Identify which cell holds the provided text, then report its (X, Y) central coordinate. 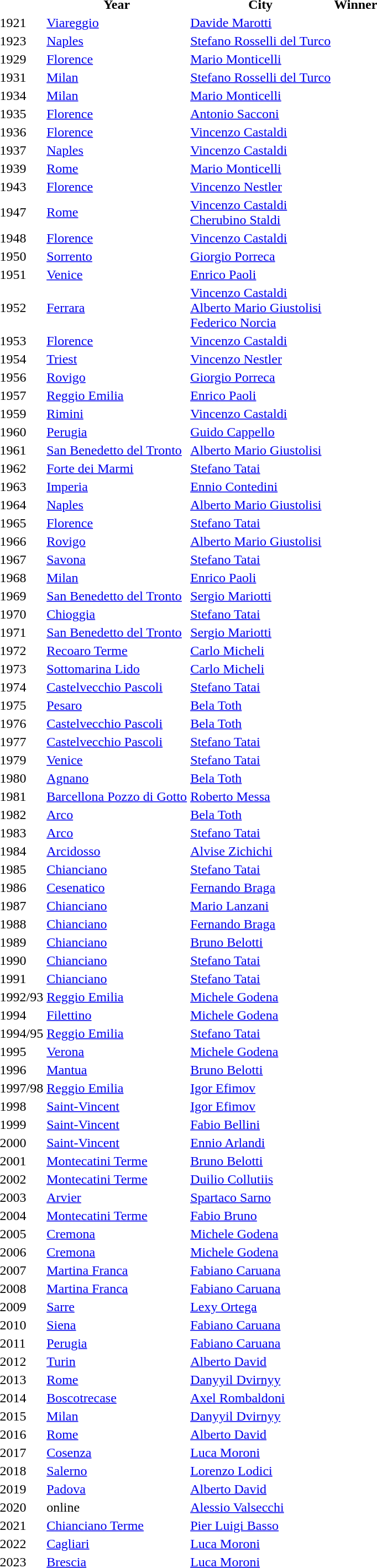
Forte dei Marmi (117, 468)
Viareggio (117, 23)
Duilio Collutiis (261, 1179)
Cagliari (117, 1544)
Axel Rombaldoni (261, 1398)
Fabio Bruno (261, 1216)
Antonio Sacconi (261, 114)
Spartaco Sarno (261, 1197)
Savona (117, 559)
Mantua (117, 1070)
Fabio Bellini (261, 1124)
Alessio Valsecchi (261, 1507)
Sorrento (117, 256)
Agnano (117, 778)
Pesaro (117, 705)
Barcellona Pozzo di Gotto (117, 796)
Turin (117, 1361)
Chioggia (117, 614)
Vincenzo Castaldi Cherubino Staldi (261, 212)
Alvise Zichichi (261, 851)
Siena (117, 1325)
Verona (117, 1052)
Ennio Contedini (261, 487)
online (117, 1507)
Sottomarina Lido (117, 669)
Recoaro Terme (117, 651)
Cesenatico (117, 888)
Guido Cappello (261, 432)
Roberto Messa (261, 796)
Lexy Ortega (261, 1307)
Triest (117, 359)
Arvier (117, 1197)
Rimini (117, 414)
Padova (117, 1489)
Pier Luigi Basso (261, 1525)
Vincenzo Castaldi Alberto Mario Giustolisi Federico Norcia (261, 308)
Salerno (117, 1471)
Ennio Arlandi (261, 1143)
Mario Lanzani (261, 906)
Sarre (117, 1307)
Lorenzo Lodici (261, 1471)
Ferrara (117, 308)
Cosenza (117, 1453)
Boscotrecase (117, 1398)
Filettino (117, 1015)
Arcidosso (117, 851)
Davide Marotti (261, 23)
Chianciano Terme (117, 1525)
Imperia (117, 487)
